Output the (x, y) coordinate of the center of the cell containing the given text.  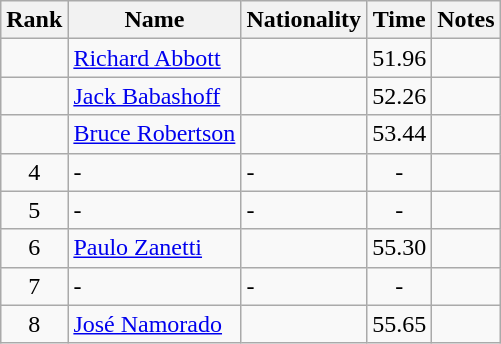
52.26 (400, 96)
Rank (34, 20)
53.44 (400, 134)
Nationality (304, 20)
José Namorado (154, 324)
51.96 (400, 58)
8 (34, 324)
Richard Abbott (154, 58)
55.30 (400, 248)
Jack Babashoff (154, 96)
Name (154, 20)
5 (34, 210)
7 (34, 286)
Time (400, 20)
55.65 (400, 324)
Notes (466, 20)
Paulo Zanetti (154, 248)
4 (34, 172)
Bruce Robertson (154, 134)
6 (34, 248)
